Locate the cell with the specified text and output its [X, Y] center coordinate. 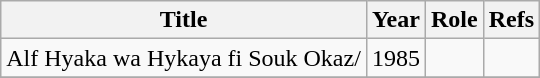
Title [184, 20]
Alf Hyaka wa Hykaya fi Souk Okaz/ [184, 58]
Year [396, 20]
Role [454, 20]
1985 [396, 58]
Refs [511, 20]
